Identify which cell holds the provided text, then report its [X, Y] central coordinate. 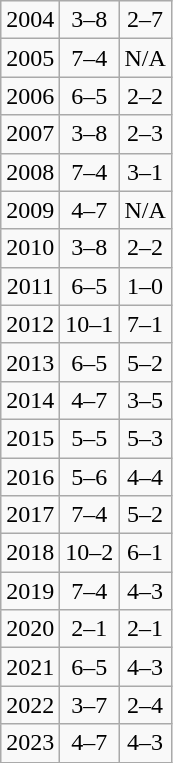
2008 [30, 172]
2017 [30, 515]
2014 [30, 400]
2011 [30, 286]
2012 [30, 324]
2020 [30, 629]
2019 [30, 591]
2006 [30, 96]
3–1 [145, 172]
5–5 [90, 438]
10–2 [90, 553]
5–3 [145, 438]
2022 [30, 705]
3–7 [90, 705]
2009 [30, 210]
2005 [30, 58]
7–1 [145, 324]
2023 [30, 743]
2018 [30, 553]
2004 [30, 20]
2–7 [145, 20]
2010 [30, 248]
2–4 [145, 705]
10–1 [90, 324]
5–6 [90, 477]
2016 [30, 477]
4–4 [145, 477]
3–5 [145, 400]
2007 [30, 134]
2015 [30, 438]
2013 [30, 362]
2021 [30, 667]
6–1 [145, 553]
1–0 [145, 286]
2–3 [145, 134]
